Determine the (x, y) coordinate at the center of the cell enclosing the given text.  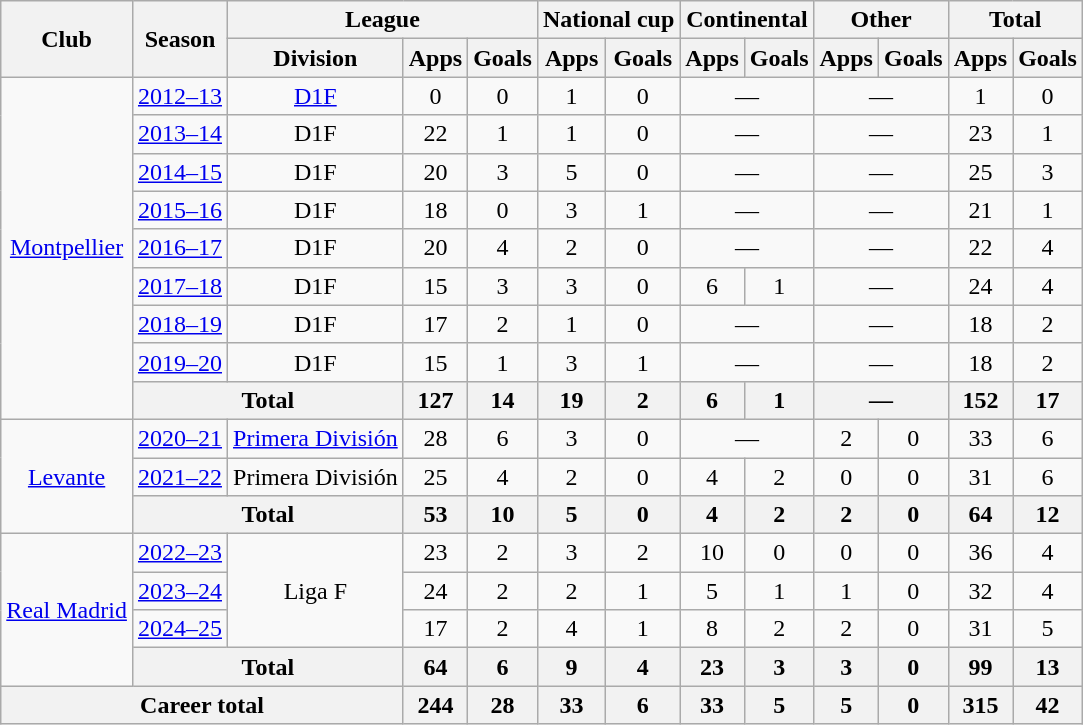
Career total (202, 705)
19 (571, 400)
9 (571, 667)
32 (980, 591)
2020–21 (180, 438)
2016–17 (180, 248)
14 (503, 400)
Levante (67, 476)
53 (435, 515)
2017–18 (180, 286)
315 (980, 705)
12 (1048, 515)
National cup (608, 20)
Division (316, 58)
League (383, 20)
Other (881, 20)
13 (1048, 667)
2024–25 (180, 629)
244 (435, 705)
Liga F (316, 591)
2019–20 (180, 362)
2018–19 (180, 324)
2022–23 (180, 553)
Season (180, 39)
2013–14 (180, 134)
127 (435, 400)
8 (712, 629)
Montpellier (67, 248)
152 (980, 400)
2021–22 (180, 477)
42 (1048, 705)
36 (980, 553)
Real Madrid (67, 610)
99 (980, 667)
Club (67, 39)
2012–13 (180, 96)
Continental (747, 20)
2023–24 (180, 591)
2015–16 (180, 210)
21 (980, 210)
2014–15 (180, 172)
